Determine the (x, y) coordinate at the center of the cell enclosing the given text.  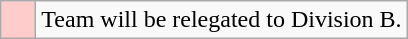
Team will be relegated to Division B. (222, 20)
